Provide the (x, y) coordinate of the cell's center where the given text is located.  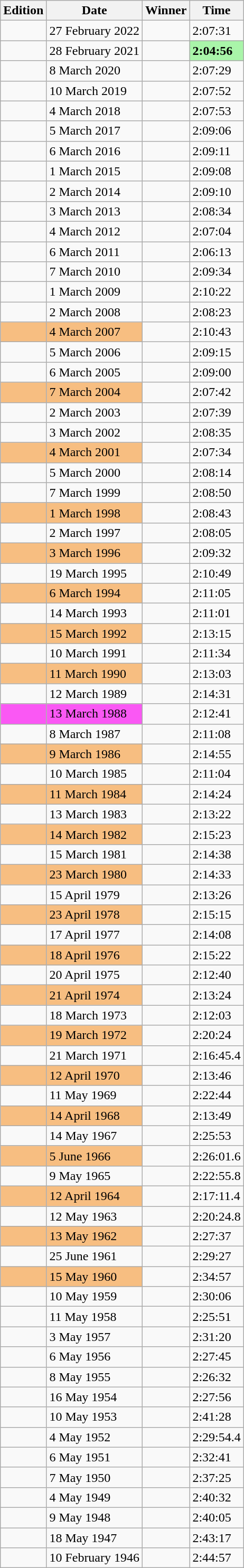
10 March 1991 (95, 654)
2:12:03 (217, 1015)
2:09:15 (217, 352)
2:10:22 (217, 292)
2:20:24.8 (217, 1216)
12 March 1989 (95, 694)
2:08:43 (217, 513)
2:25:51 (217, 1317)
2:10:43 (217, 332)
2:12:40 (217, 975)
4 March 2007 (95, 332)
2:37:25 (217, 1477)
2:14:08 (217, 935)
2:09:08 (217, 171)
2 March 1997 (95, 533)
20 April 1975 (95, 975)
7 March 2010 (95, 272)
9 May 1948 (95, 1517)
2:09:34 (217, 272)
5 March 2017 (95, 131)
1 March 1998 (95, 513)
8 March 2020 (95, 71)
2:14:38 (217, 854)
4 May 1952 (95, 1437)
2:15:15 (217, 915)
15 March 1992 (95, 634)
2:09:11 (217, 151)
10 March 2019 (95, 91)
2:10:49 (217, 573)
15 April 1979 (95, 895)
2:11:04 (217, 774)
2:44:57 (217, 1558)
2:17:11.4 (217, 1196)
2:07:29 (217, 71)
18 May 1947 (95, 1538)
2 March 2008 (95, 312)
2:22:44 (217, 1095)
2:11:34 (217, 654)
2:11:08 (217, 734)
2:12:41 (217, 714)
2:27:45 (217, 1357)
2:07:39 (217, 412)
11 May 1969 (95, 1095)
2:34:57 (217, 1277)
7 May 1950 (95, 1477)
4 May 1949 (95, 1497)
2:32:41 (217, 1457)
2:20:24 (217, 1035)
2:22:55.8 (217, 1176)
3 March 1996 (95, 553)
Time (217, 11)
13 March 1988 (95, 714)
27 February 2022 (95, 31)
Date (95, 11)
2:27:37 (217, 1236)
3 March 2002 (95, 432)
23 March 1980 (95, 874)
2:14:24 (217, 794)
2:09:32 (217, 553)
9 May 1965 (95, 1176)
2:08:23 (217, 312)
2:07:34 (217, 452)
2:09:00 (217, 372)
10 May 1959 (95, 1297)
2:09:06 (217, 131)
19 March 1972 (95, 1035)
3 March 2013 (95, 211)
2:40:32 (217, 1497)
7 March 2004 (95, 392)
2:08:34 (217, 211)
2:07:04 (217, 231)
2:29:54.4 (217, 1437)
11 March 1984 (95, 794)
4 March 2001 (95, 452)
2:07:52 (217, 91)
10 March 1985 (95, 774)
2:31:20 (217, 1337)
25 June 1961 (95, 1257)
Winner (166, 11)
2:08:14 (217, 473)
9 March 1986 (95, 754)
2:13:15 (217, 634)
14 May 1967 (95, 1136)
6 March 2016 (95, 151)
2:11:01 (217, 613)
6 May 1951 (95, 1457)
12 April 1964 (95, 1196)
13 March 1983 (95, 814)
2:29:27 (217, 1257)
2:25:53 (217, 1136)
Edition (23, 11)
1 March 2009 (95, 292)
2:13:24 (217, 995)
2 March 2014 (95, 191)
4 March 2012 (95, 231)
5 March 2006 (95, 352)
21 March 1971 (95, 1055)
11 March 1990 (95, 674)
5 March 2000 (95, 473)
2:14:31 (217, 694)
2:07:42 (217, 392)
2:14:33 (217, 874)
2:07:53 (217, 111)
2:07:31 (217, 31)
2:16:45.4 (217, 1055)
12 April 1970 (95, 1075)
2:04:56 (217, 51)
2:13:26 (217, 895)
18 March 1973 (95, 1015)
12 May 1963 (95, 1216)
2:09:10 (217, 191)
10 May 1953 (95, 1417)
8 May 1955 (95, 1377)
2:30:06 (217, 1297)
2:06:13 (217, 252)
6 May 1956 (95, 1357)
2:13:46 (217, 1075)
2:41:28 (217, 1417)
2:08:50 (217, 493)
11 May 1958 (95, 1317)
2:15:22 (217, 955)
2:08:05 (217, 533)
2 March 2003 (95, 412)
2:27:56 (217, 1397)
2:40:05 (217, 1517)
2:26:01.6 (217, 1156)
13 May 1962 (95, 1236)
23 April 1978 (95, 915)
8 March 1987 (95, 734)
6 March 1994 (95, 593)
17 April 1977 (95, 935)
2:13:22 (217, 814)
2:11:05 (217, 593)
14 March 1993 (95, 613)
15 May 1960 (95, 1277)
19 March 1995 (95, 573)
16 May 1954 (95, 1397)
2:14:55 (217, 754)
2:15:23 (217, 834)
5 June 1966 (95, 1156)
14 April 1968 (95, 1116)
2:13:49 (217, 1116)
4 March 2018 (95, 111)
2:43:17 (217, 1538)
15 March 1981 (95, 854)
3 May 1957 (95, 1337)
2:08:35 (217, 432)
28 February 2021 (95, 51)
2:13:03 (217, 674)
6 March 2005 (95, 372)
10 February 1946 (95, 1558)
18 April 1976 (95, 955)
2:26:32 (217, 1377)
14 March 1982 (95, 834)
21 April 1974 (95, 995)
6 March 2011 (95, 252)
7 March 1999 (95, 493)
1 March 2015 (95, 171)
